Determine the [x, y] coordinate at the center of the cell enclosing the given text.  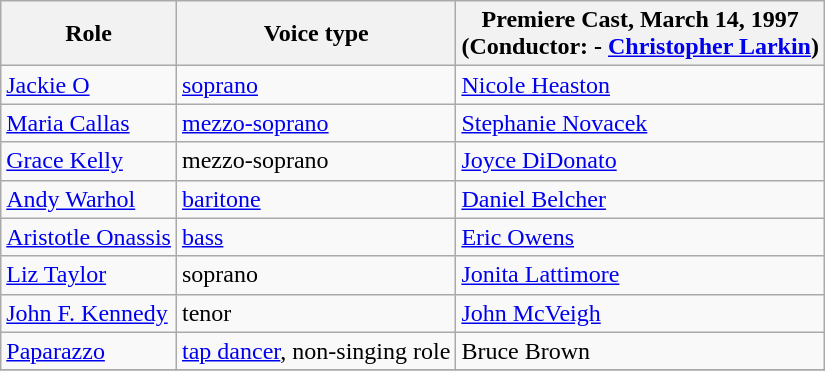
Eric Owens [640, 237]
Jackie O [89, 85]
Jonita Lattimore [640, 275]
Premiere Cast, March 14, 1997 (Conductor: - Christopher Larkin) [640, 34]
bass [316, 237]
Grace Kelly [89, 161]
John F. Kennedy [89, 313]
John McVeigh [640, 313]
Nicole Heaston [640, 85]
baritone [316, 199]
Daniel Belcher [640, 199]
Paparazzo [89, 351]
Aristotle Onassis [89, 237]
Andy Warhol [89, 199]
Liz Taylor [89, 275]
Bruce Brown [640, 351]
Voice type [316, 34]
Role [89, 34]
tap dancer, non-singing role [316, 351]
Stephanie Novacek [640, 123]
Maria Callas [89, 123]
tenor [316, 313]
Joyce DiDonato [640, 161]
